Capture the cell that displays the provided text and extract its (x, y) central coordinate. 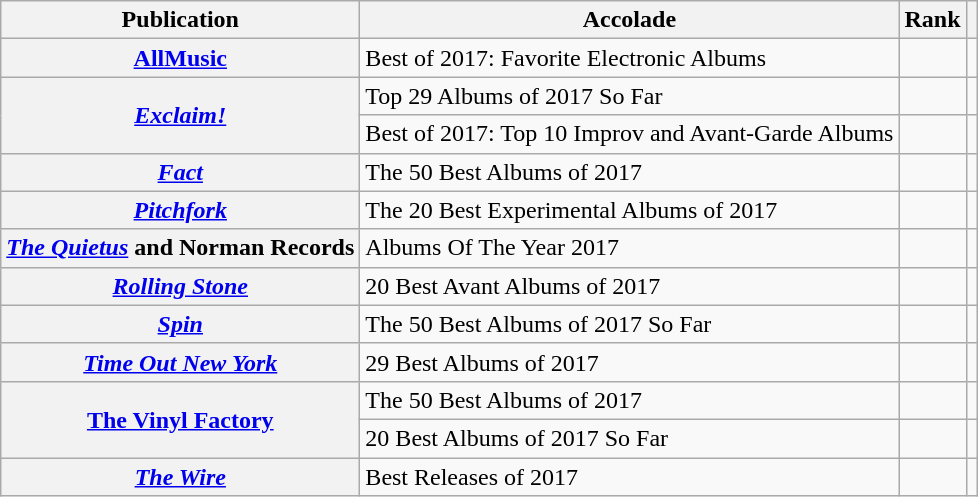
20 Best Avant Albums of 2017 (630, 286)
The Wire (180, 477)
Best Releases of 2017 (630, 477)
Accolade (630, 20)
Rank (932, 20)
Albums Of The Year 2017 (630, 248)
Exclaim! (180, 115)
Publication (180, 20)
The 20 Best Experimental Albums of 2017 (630, 210)
Time Out New York (180, 362)
Pitchfork (180, 210)
29 Best Albums of 2017 (630, 362)
AllMusic (180, 58)
The Vinyl Factory (180, 419)
The 50 Best Albums of 2017 So Far (630, 324)
Spin (180, 324)
20 Best Albums of 2017 So Far (630, 438)
Best of 2017: Top 10 Improv and Avant-Garde Albums (630, 134)
Fact (180, 172)
Best of 2017: Favorite Electronic Albums (630, 58)
Rolling Stone (180, 286)
The Quietus and Norman Records (180, 248)
Top 29 Albums of 2017 So Far (630, 96)
